Scan for the cell matching the given text and deliver its (X, Y) coordinate at center. 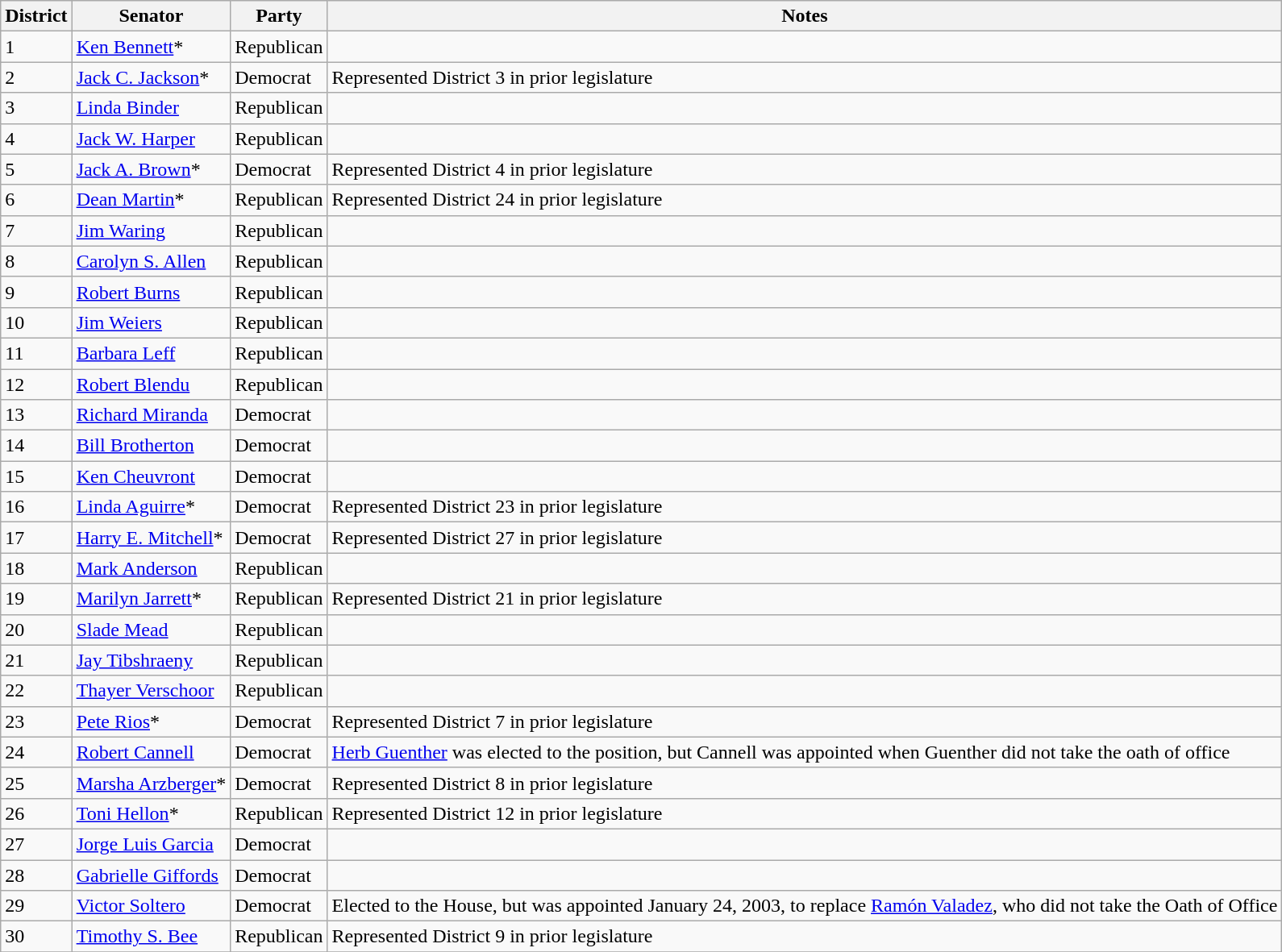
Marilyn Jarrett* (152, 599)
8 (36, 261)
Represented District 12 in prior legislature (805, 813)
Represented District 8 in prior legislature (805, 783)
14 (36, 446)
9 (36, 292)
Party (279, 16)
Jack C. Jackson* (152, 77)
Robert Cannell (152, 752)
6 (36, 200)
7 (36, 231)
Represented District 4 in prior legislature (805, 169)
Dean Martin* (152, 200)
Gabrielle Giffords (152, 875)
Ken Cheuvront (152, 476)
Linda Binder (152, 108)
Represented District 9 in prior legislature (805, 937)
Represented District 7 in prior legislature (805, 721)
Senator (152, 16)
17 (36, 538)
District (36, 16)
Represented District 27 in prior legislature (805, 538)
13 (36, 415)
1 (36, 47)
Notes (805, 16)
Robert Blendu (152, 385)
3 (36, 108)
28 (36, 875)
23 (36, 721)
Jim Waring (152, 231)
Jack A. Brown* (152, 169)
5 (36, 169)
Represented District 23 in prior legislature (805, 507)
16 (36, 507)
27 (36, 844)
Harry E. Mitchell* (152, 538)
Jack W. Harper (152, 139)
Carolyn S. Allen (152, 261)
Jim Weiers (152, 322)
2 (36, 77)
Toni Hellon* (152, 813)
Mark Anderson (152, 568)
Represented District 3 in prior legislature (805, 77)
25 (36, 783)
15 (36, 476)
Represented District 24 in prior legislature (805, 200)
22 (36, 691)
Timothy S. Bee (152, 937)
Ken Bennett* (152, 47)
Bill Brotherton (152, 446)
30 (36, 937)
24 (36, 752)
19 (36, 599)
Marsha Arzberger* (152, 783)
12 (36, 385)
Barbara Leff (152, 353)
20 (36, 630)
Victor Soltero (152, 906)
11 (36, 353)
10 (36, 322)
18 (36, 568)
Pete Rios* (152, 721)
Jorge Luis Garcia (152, 844)
Slade Mead (152, 630)
29 (36, 906)
Elected to the House, but was appointed January 24, 2003, to replace Ramón Valadez, who did not take the Oath of Office (805, 906)
Jay Tibshraeny (152, 660)
26 (36, 813)
4 (36, 139)
Robert Burns (152, 292)
Thayer Verschoor (152, 691)
Represented District 21 in prior legislature (805, 599)
Herb Guenther was elected to the position, but Cannell was appointed when Guenther did not take the oath of office (805, 752)
Richard Miranda (152, 415)
Linda Aguirre* (152, 507)
21 (36, 660)
